Provide the [X, Y] coordinate of the cell's center where the given text is located.  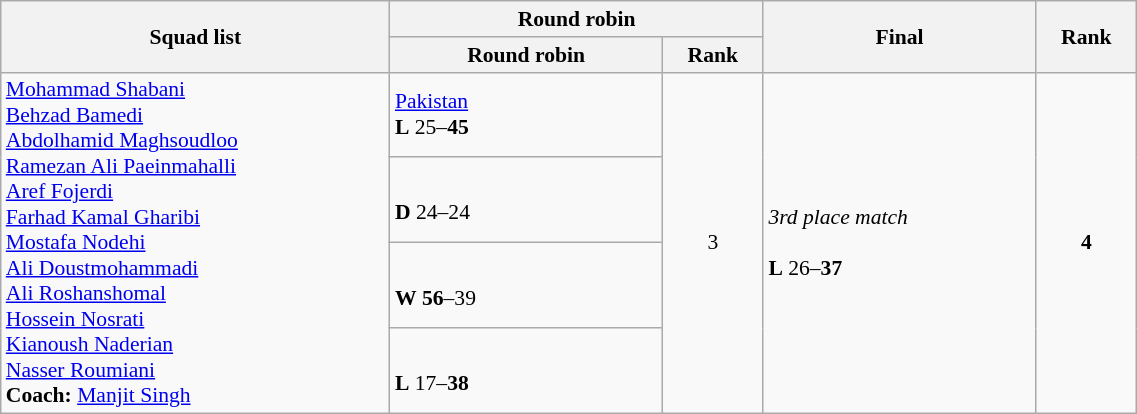
D 24–24 [526, 200]
PakistanL 25–45 [526, 114]
Squad list [196, 36]
3 [712, 243]
3rd place matchL 26–37 [899, 243]
Final [899, 36]
L 17–38 [526, 372]
4 [1086, 243]
W 56–39 [526, 286]
